Return (x, y) of the center of cell containing provided text 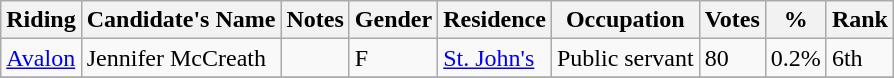
Jennifer McCreath (181, 58)
Candidate's Name (181, 20)
6th (860, 58)
Rank (860, 20)
St. John's (495, 58)
Residence (495, 20)
Notes (315, 20)
Avalon (41, 58)
Occupation (625, 20)
Votes (732, 20)
Public servant (625, 58)
0.2% (796, 58)
Riding (41, 20)
% (796, 20)
F (393, 58)
80 (732, 58)
Gender (393, 20)
